Detect which cell encompasses the target text, then output its (x, y) center coordinate. 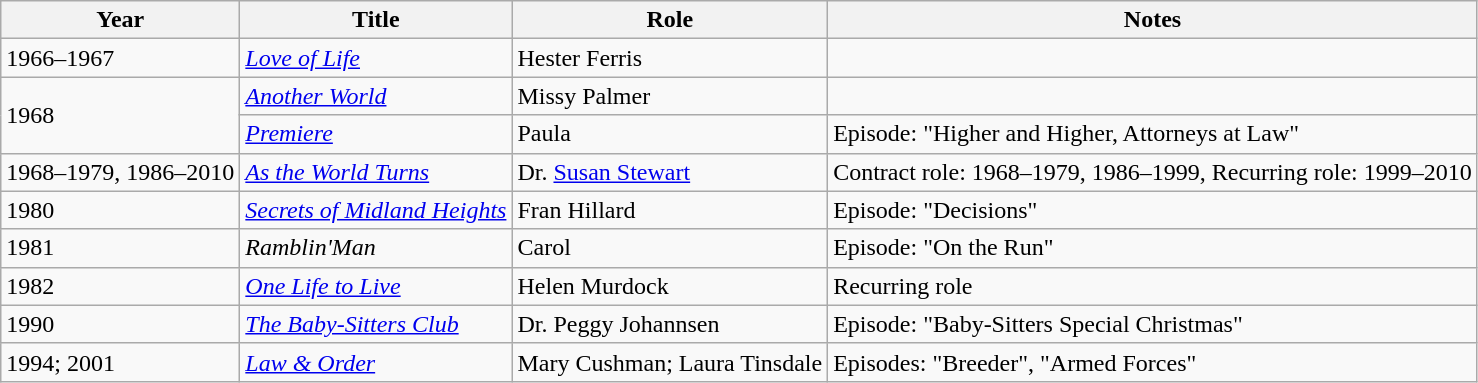
Episode: "Baby-Sitters Special Christmas" (1153, 324)
1968 (120, 115)
Helen Murdock (670, 286)
Missy Palmer (670, 96)
Premiere (376, 134)
Paula (670, 134)
Episode: "On the Run" (1153, 248)
1994; 2001 (120, 362)
Year (120, 20)
1980 (120, 210)
1966–1967 (120, 58)
Recurring role (1153, 286)
Contract role: 1968–1979, 1986–1999, Recurring role: 1999–2010 (1153, 172)
One Life to Live (376, 286)
Carol (670, 248)
Title (376, 20)
Episodes: "Breeder", "Armed Forces" (1153, 362)
1990 (120, 324)
Secrets of Midland Heights (376, 210)
Episode: "Decisions" (1153, 210)
Ramblin'Man (376, 248)
As the World Turns (376, 172)
Fran Hillard (670, 210)
Role (670, 20)
Mary Cushman; Laura Tinsdale (670, 362)
Episode: "Higher and Higher, Attorneys at Law" (1153, 134)
The Baby-Sitters Club (376, 324)
Notes (1153, 20)
Another World (376, 96)
Law & Order (376, 362)
1981 (120, 248)
Hester Ferris (670, 58)
Dr. Susan Stewart (670, 172)
Dr. Peggy Johannsen (670, 324)
Love of Life (376, 58)
1982 (120, 286)
1968–1979, 1986–2010 (120, 172)
